Return (X, Y) of the center of cell containing provided text 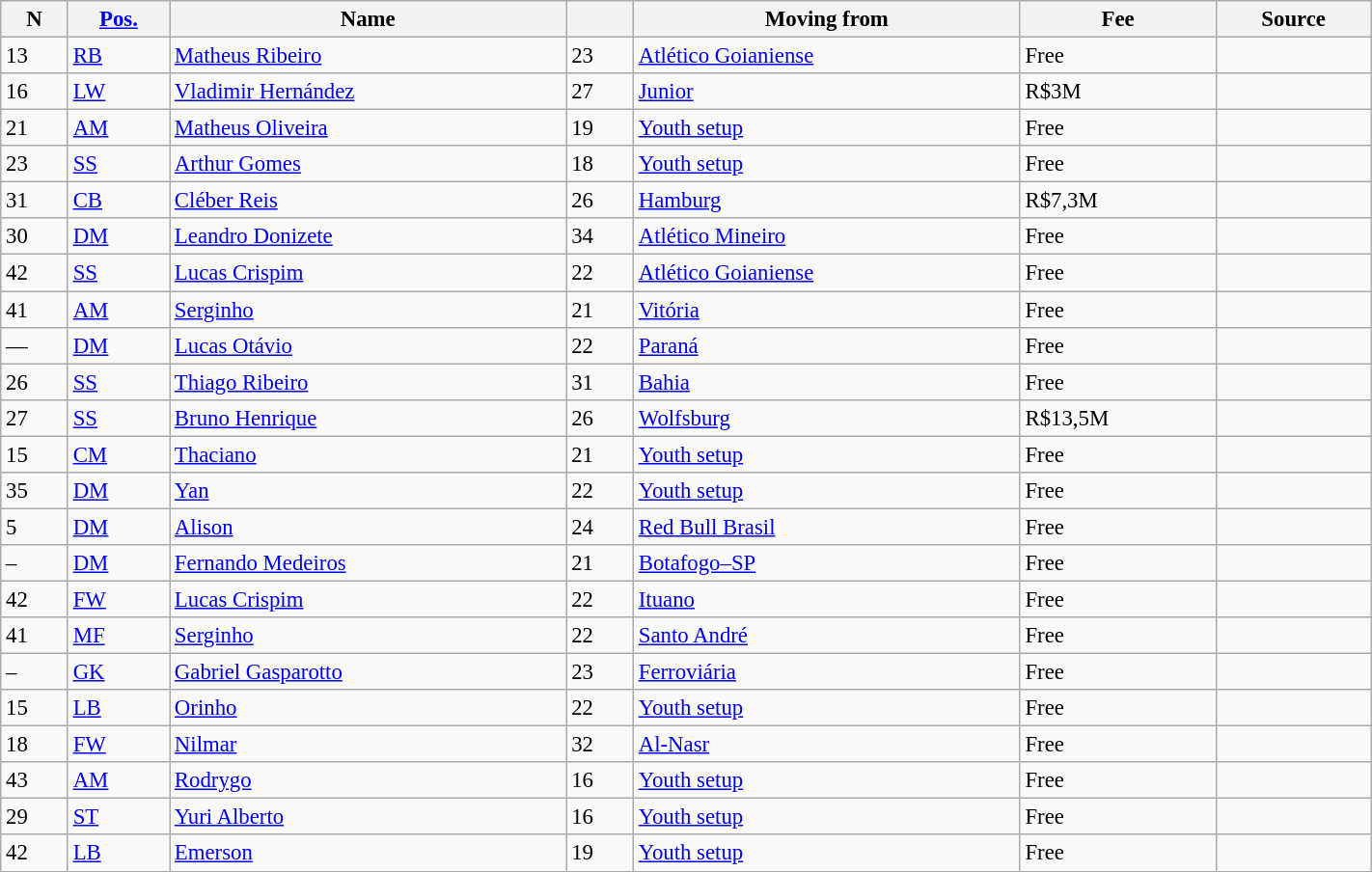
Vladimir Hernández (369, 92)
35 (35, 491)
Thaciano (369, 454)
Thiago Ribeiro (369, 382)
CM (118, 454)
Emerson (369, 854)
Botafogo–SP (826, 563)
Hamburg (826, 201)
Matheus Ribeiro (369, 56)
Atlético Mineiro (826, 236)
5 (35, 527)
Alison (369, 527)
N (35, 19)
Lucas Otávio (369, 345)
24 (600, 527)
Paraná (826, 345)
29 (35, 817)
Vitória (826, 310)
Fee (1117, 19)
Cléber Reis (369, 201)
Bruno Henrique (369, 418)
Arthur Gomes (369, 164)
Ferroviária (826, 672)
CB (118, 201)
— (35, 345)
Santo André (826, 636)
R$3M (1117, 92)
Wolfsburg (826, 418)
LW (118, 92)
Pos. (118, 19)
32 (600, 745)
Junior (826, 92)
13 (35, 56)
Yuri Alberto (369, 817)
Nilmar (369, 745)
R$13,5M (1117, 418)
Orinho (369, 708)
Gabriel Gasparotto (369, 672)
Leandro Donizete (369, 236)
30 (35, 236)
Ituano (826, 599)
ST (118, 817)
Source (1293, 19)
Al-Nasr (826, 745)
Yan (369, 491)
R$7,3M (1117, 201)
Matheus Oliveira (369, 128)
MF (118, 636)
Red Bull Brasil (826, 527)
Bahia (826, 382)
34 (600, 236)
GK (118, 672)
43 (35, 780)
Rodrygo (369, 780)
RB (118, 56)
Fernando Medeiros (369, 563)
Name (369, 19)
Moving from (826, 19)
